Return [X, Y] of the center of cell containing provided text 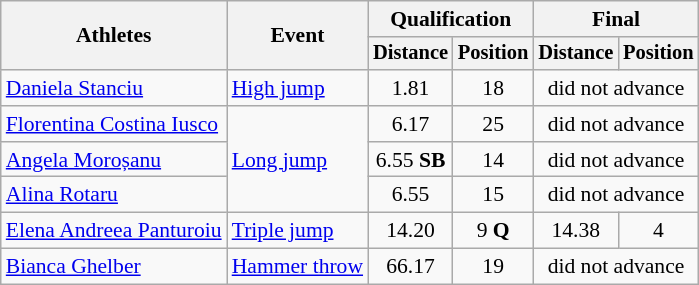
6.55 [410, 195]
Long jump [298, 160]
Qualification [450, 19]
1.81 [410, 88]
15 [493, 195]
66.17 [410, 267]
6.55 SB [410, 160]
6.17 [410, 124]
Daniela Stanciu [114, 88]
Event [298, 36]
14.20 [410, 231]
25 [493, 124]
19 [493, 267]
Florentina Costina Iusco [114, 124]
Hammer throw [298, 267]
Athletes [114, 36]
Bianca Ghelber [114, 267]
Elena Andreea Panturoiu [114, 231]
High jump [298, 88]
14.38 [576, 231]
Angela Moroșanu [114, 160]
4 [658, 231]
18 [493, 88]
Triple jump [298, 231]
Final [616, 19]
14 [493, 160]
9 Q [493, 231]
Alina Rotaru [114, 195]
